Capture the cell that displays the provided text and extract its [x, y] central coordinate. 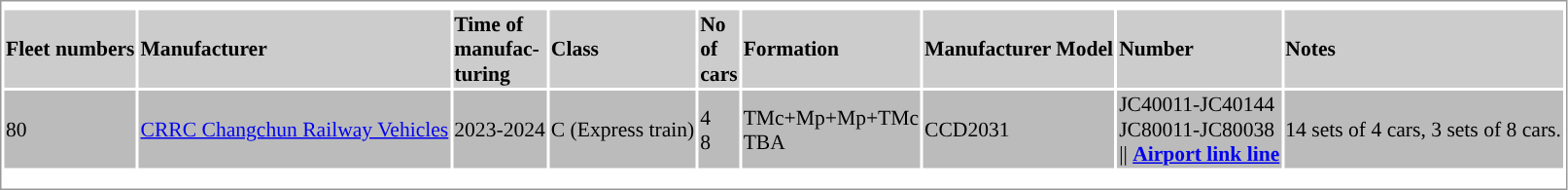
C (Express train) [622, 130]
Manufacturer Model [1019, 49]
48 [719, 130]
Class [622, 49]
CRRC Changchun Railway Vehicles [295, 130]
Formation [830, 49]
80 [70, 130]
No of cars [719, 49]
JC40011-JC40144JC80011-JC80038|| Airport link line [1200, 130]
Notes [1423, 49]
TMc+Mp+Mp+TMcTBA [830, 130]
2023-2024 [500, 130]
14 sets of 4 cars, 3 sets of 8 cars. [1423, 130]
Manufacturer [295, 49]
Number [1200, 49]
Time of manufac-turing [500, 49]
CCD2031 [1019, 130]
Fleet numbers [70, 49]
